Return [X, Y] of the center of cell containing provided text 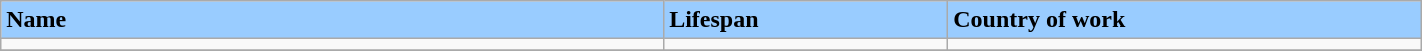
Name [332, 20]
Country of work [1185, 20]
Lifespan [806, 20]
